For the text-containing cell, return its midpoint in [X, Y] coordinate format. 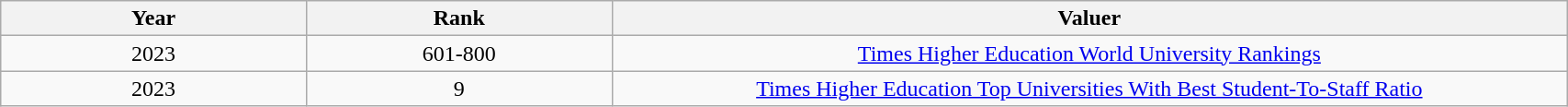
9 [459, 89]
Times Higher Education World University Rankings [1089, 53]
Valuer [1089, 18]
Rank [459, 18]
601-800 [459, 53]
Times Higher Education Top Universities With Best Student-To-Staff Ratio [1089, 89]
Year [154, 18]
